Determine the [X, Y] coordinate at the center of the cell enclosing the given text.  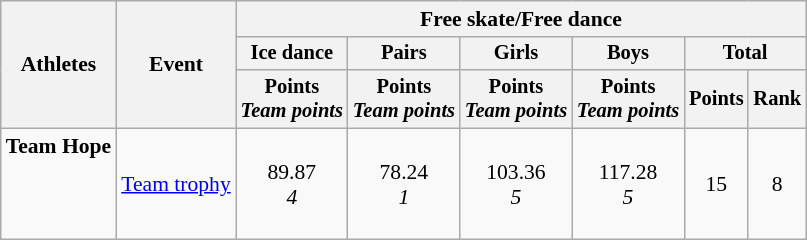
Total [745, 54]
Girls [516, 54]
Athletes [58, 64]
Ice dance [292, 54]
Free skate/Free dance [521, 19]
8 [777, 184]
Rank [777, 99]
Boys [628, 54]
78.241 [404, 184]
Team trophy [176, 184]
103.365 [516, 184]
89.874 [292, 184]
Event [176, 64]
117.285 [628, 184]
Pairs [404, 54]
Team Hope [58, 184]
15 [716, 184]
Points [716, 99]
